From the cell containing the given text, extract its center point as [x, y] coordinate. 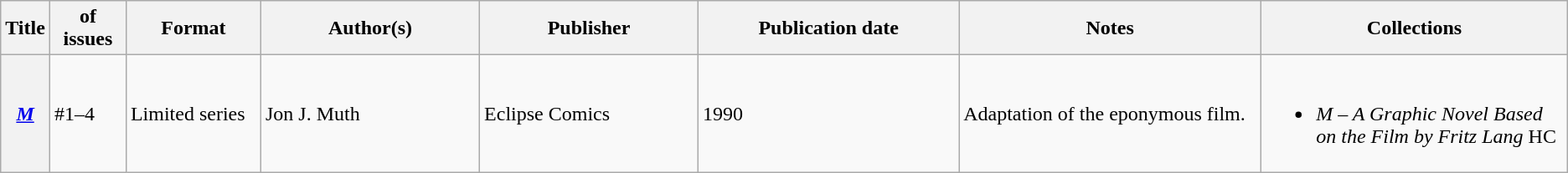
Collections [1415, 28]
Adaptation of the eponymous film. [1111, 114]
Publisher [590, 28]
M – A Graphic Novel Based on the Film by Fritz Lang HC [1415, 114]
Title [25, 28]
of issues [87, 28]
Limited series [193, 114]
Publication date [829, 28]
Format [193, 28]
M [25, 114]
#1–4 [87, 114]
1990 [829, 114]
Jon J. Muth [370, 114]
Author(s) [370, 28]
Notes [1111, 28]
Eclipse Comics [590, 114]
